Provide the [x, y] coordinate of the cell's center where the given text is located.  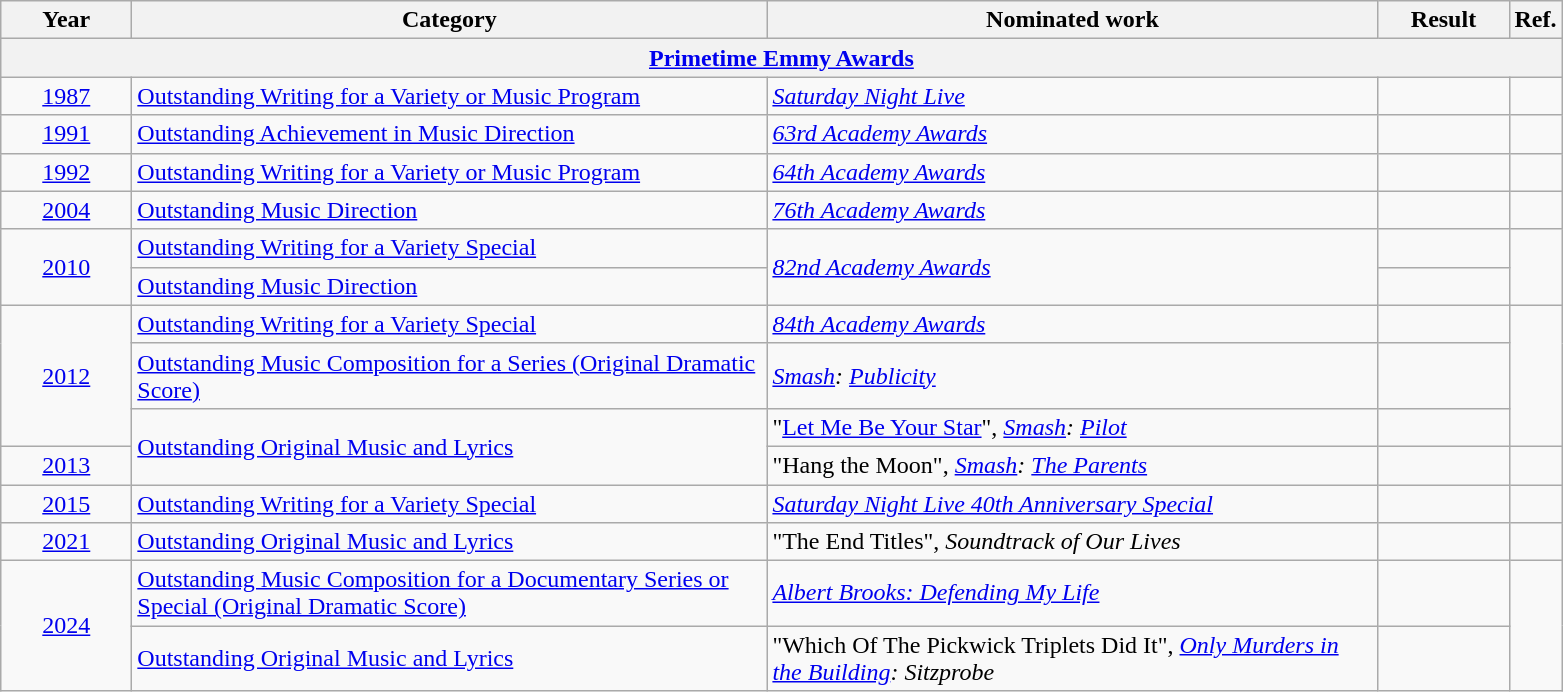
63rd Academy Awards [1072, 134]
Outstanding Music Composition for a Series (Original Dramatic Score) [450, 376]
2010 [66, 267]
Primetime Emmy Awards [782, 58]
Saturday Night Live 40th Anniversary Special [1072, 503]
Category [450, 20]
84th Academy Awards [1072, 324]
Ref. [1536, 20]
1991 [66, 134]
"Hang the Moon", Smash: The Parents [1072, 465]
Smash: Publicity [1072, 376]
82nd Academy Awards [1072, 267]
"Let Me Be Your Star", Smash: Pilot [1072, 427]
Saturday Night Live [1072, 96]
2021 [66, 542]
Albert Brooks: Defending My Life [1072, 594]
64th Academy Awards [1072, 172]
Outstanding Achievement in Music Direction [450, 134]
"The End Titles", Soundtrack of Our Lives [1072, 542]
2012 [66, 376]
1987 [66, 96]
2015 [66, 503]
"Which Of The Pickwick Triplets Did It", Only Murders in the Building: Sitzprobe [1072, 658]
Result [1444, 20]
76th Academy Awards [1072, 210]
1992 [66, 172]
Year [66, 20]
2024 [66, 626]
2013 [66, 465]
Nominated work [1072, 20]
2004 [66, 210]
Outstanding Music Composition for a Documentary Series or Special (Original Dramatic Score) [450, 594]
